Return the [x, y] coordinate for the center point of the cell that contains the specified text.  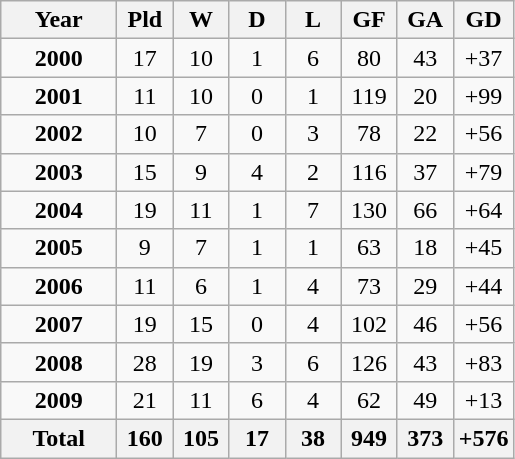
2004 [59, 210]
63 [369, 248]
2000 [59, 58]
49 [425, 400]
37 [425, 172]
46 [425, 324]
2002 [59, 134]
160 [145, 438]
L [313, 20]
119 [369, 96]
+79 [484, 172]
Year [59, 20]
2008 [59, 362]
+64 [484, 210]
2001 [59, 96]
+99 [484, 96]
GD [484, 20]
+13 [484, 400]
2003 [59, 172]
116 [369, 172]
102 [369, 324]
+45 [484, 248]
130 [369, 210]
2005 [59, 248]
21 [145, 400]
2007 [59, 324]
29 [425, 286]
373 [425, 438]
2 [313, 172]
18 [425, 248]
D [257, 20]
78 [369, 134]
80 [369, 58]
126 [369, 362]
28 [145, 362]
105 [201, 438]
Total [59, 438]
2006 [59, 286]
2009 [59, 400]
GA [425, 20]
20 [425, 96]
62 [369, 400]
38 [313, 438]
66 [425, 210]
+576 [484, 438]
GF [369, 20]
949 [369, 438]
+83 [484, 362]
Pld [145, 20]
73 [369, 286]
22 [425, 134]
W [201, 20]
+44 [484, 286]
+37 [484, 58]
